From the cell containing the given text, extract its center point as (x, y) coordinate. 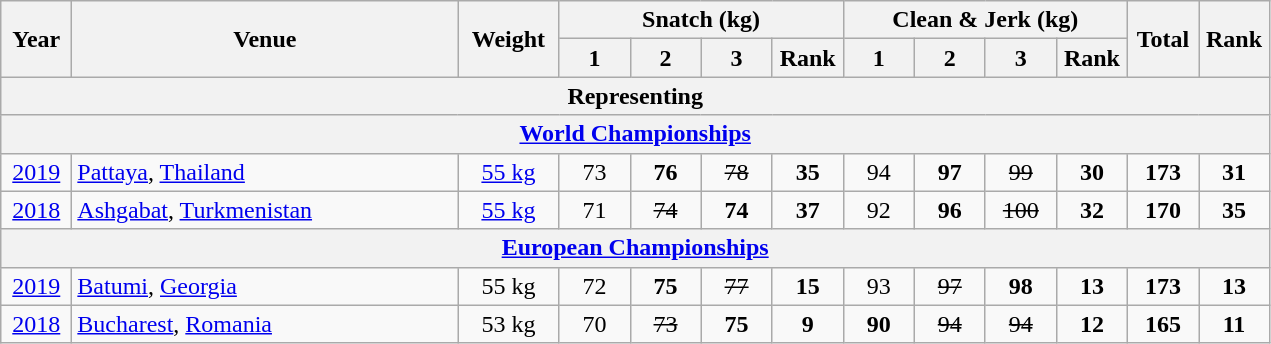
12 (1092, 324)
32 (1092, 210)
96 (950, 210)
31 (1234, 172)
15 (808, 286)
92 (878, 210)
99 (1020, 172)
9 (808, 324)
Total (1162, 39)
53 kg (508, 324)
93 (878, 286)
77 (736, 286)
170 (1162, 210)
98 (1020, 286)
100 (1020, 210)
30 (1092, 172)
Bucharest, Romania (265, 324)
70 (594, 324)
90 (878, 324)
Batumi, Georgia (265, 286)
37 (808, 210)
Year (36, 39)
71 (594, 210)
72 (594, 286)
78 (736, 172)
Pattaya, Thailand (265, 172)
165 (1162, 324)
Snatch (kg) (701, 20)
Representing (636, 96)
76 (666, 172)
World Championships (636, 134)
Clean & Jerk (kg) (985, 20)
Venue (265, 39)
European Championships (636, 248)
Ashgabat, Turkmenistan (265, 210)
11 (1234, 324)
Weight (508, 39)
